Detect which cell encompasses the target text, then output its (x, y) center coordinate. 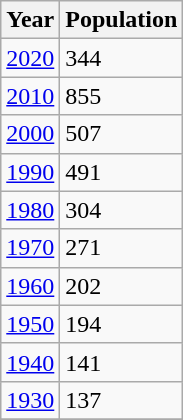
271 (122, 248)
304 (122, 210)
1990 (30, 172)
1950 (30, 324)
2010 (30, 96)
507 (122, 134)
2020 (30, 58)
Population (122, 20)
137 (122, 400)
1930 (30, 400)
344 (122, 58)
141 (122, 362)
1970 (30, 248)
Year (30, 20)
491 (122, 172)
202 (122, 286)
1960 (30, 286)
2000 (30, 134)
1980 (30, 210)
1940 (30, 362)
855 (122, 96)
194 (122, 324)
